Search for the cell housing the specified text and yield its [x, y] center coordinate. 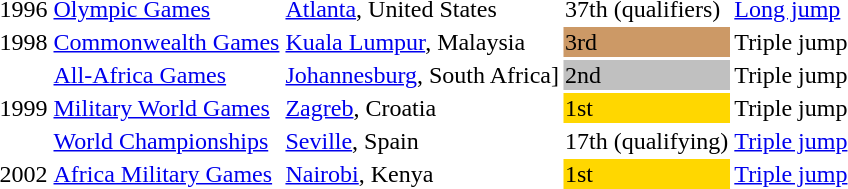
2nd [647, 75]
17th (qualifying) [647, 141]
Africa Military Games [166, 174]
Kuala Lumpur, Malaysia [422, 42]
Zagreb, Croatia [422, 108]
Seville, Spain [422, 141]
Commonwealth Games [166, 42]
World Championships [166, 141]
All-Africa Games [166, 75]
Nairobi, Kenya [422, 174]
3rd [647, 42]
Johannesburg, South Africa] [422, 75]
Military World Games [166, 108]
